Return the (X, Y) coordinate for the center point of the cell that contains the specified text.  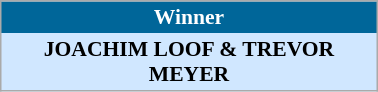
JOACHIM LOOF & TREVOR MEYER (189, 62)
Winner (189, 17)
